Return [x, y] of the center of cell containing provided text 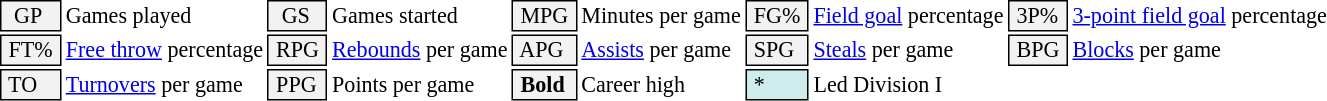
RPG [298, 50]
Steals per game [908, 50]
Minutes per game [661, 16]
Games started [420, 16]
* [777, 85]
Rebounds per game [420, 50]
SPG [777, 50]
PPG [298, 85]
TO [30, 85]
Turnovers per game [164, 85]
BPG [1038, 50]
Points per game [420, 85]
MPG [544, 16]
Bold [544, 85]
GS [298, 16]
3P% [1038, 16]
Games played [164, 16]
Field goal percentage [908, 16]
Free throw percentage [164, 50]
FG% [777, 16]
FT% [30, 50]
Led Division I [908, 85]
APG [544, 50]
Career high [661, 85]
Assists per game [661, 50]
GP [30, 16]
